Determine the [x, y] coordinate at the center of the cell enclosing the given text.  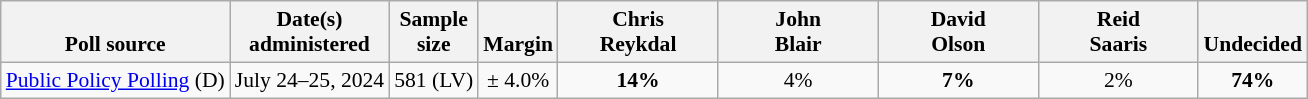
Date(s)administered [310, 32]
Public Policy Polling (D) [116, 80]
74% [1252, 80]
Samplesize [434, 32]
581 (LV) [434, 80]
July 24–25, 2024 [310, 80]
Undecided [1252, 32]
ChrisReykdal [638, 32]
DavidOlson [958, 32]
14% [638, 80]
JohnBlair [798, 32]
± 4.0% [518, 80]
2% [1118, 80]
Margin [518, 32]
Poll source [116, 32]
4% [798, 80]
ReidSaaris [1118, 32]
7% [958, 80]
